From the cell containing the given text, extract its center point as (x, y) coordinate. 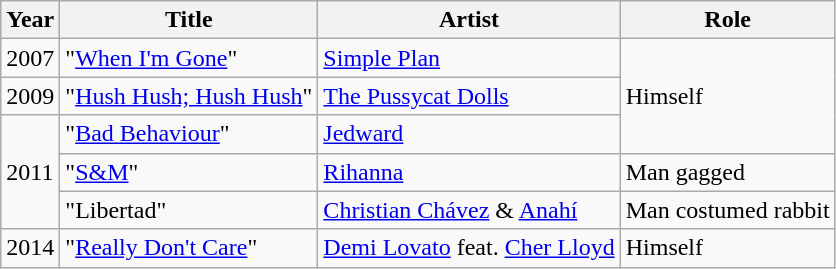
The Pussycat Dolls (469, 96)
Role (728, 20)
2014 (30, 248)
Demi Lovato feat. Cher Lloyd (469, 248)
Simple Plan (469, 58)
2009 (30, 96)
Jedward (469, 134)
Title (189, 20)
Man gagged (728, 172)
Christian Chávez & Anahí (469, 210)
"Really Don't Care" (189, 248)
"Hush Hush; Hush Hush" (189, 96)
"S&M" (189, 172)
"Libertad" (189, 210)
2007 (30, 58)
Year (30, 20)
Artist (469, 20)
Man costumed rabbit (728, 210)
2011 (30, 172)
"Bad Behaviour" (189, 134)
Rihanna (469, 172)
"When I'm Gone" (189, 58)
